Extract the (x, y) coordinate from the center of the cell holding the provided text.  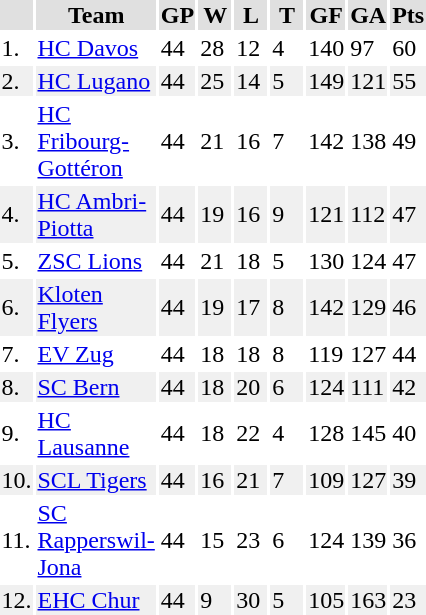
1. (16, 48)
W (216, 15)
8. (16, 387)
119 (326, 354)
109 (326, 480)
Pts (408, 15)
15 (216, 540)
40 (408, 434)
55 (408, 81)
HC Lausanne (96, 434)
2. (16, 81)
129 (368, 308)
97 (368, 48)
T (288, 15)
140 (326, 48)
42 (408, 387)
HC Davos (96, 48)
14 (252, 81)
SC Bern (96, 387)
17 (252, 308)
12 (252, 48)
SC Rapperswil-Jona (96, 540)
7. (16, 354)
30 (252, 600)
49 (408, 141)
60 (408, 48)
105 (326, 600)
130 (326, 261)
GP (177, 15)
112 (368, 214)
36 (408, 540)
128 (326, 434)
GF (326, 15)
10. (16, 480)
39 (408, 480)
4. (16, 214)
12. (16, 600)
HC Lugano (96, 81)
L (252, 15)
11. (16, 540)
46 (408, 308)
EHC Chur (96, 600)
22 (252, 434)
ZSC Lions (96, 261)
GA (368, 15)
111 (368, 387)
20 (252, 387)
145 (368, 434)
Team (96, 15)
5. (16, 261)
HC Ambri-Piotta (96, 214)
Kloten Flyers (96, 308)
139 (368, 540)
25 (216, 81)
6. (16, 308)
3. (16, 141)
EV Zug (96, 354)
SCL Tigers (96, 480)
HC Fribourg-Gottéron (96, 141)
163 (368, 600)
9. (16, 434)
28 (216, 48)
149 (326, 81)
138 (368, 141)
